Locate the cell with the specified text and output its [x, y] center coordinate. 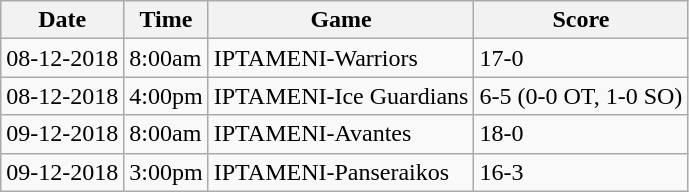
IPTAMENI-Avantes [341, 134]
4:00pm [166, 96]
Score [581, 20]
16-3 [581, 172]
6-5 (0-0 OT, 1-0 SO) [581, 96]
Game [341, 20]
IPTAMENI-Panseraikos [341, 172]
Time [166, 20]
Date [62, 20]
IPTAMENI-Warriors [341, 58]
3:00pm [166, 172]
18-0 [581, 134]
17-0 [581, 58]
IPTAMENI-Ice Guardians [341, 96]
